Output the (X, Y) coordinate of the center of the cell containing the given text.  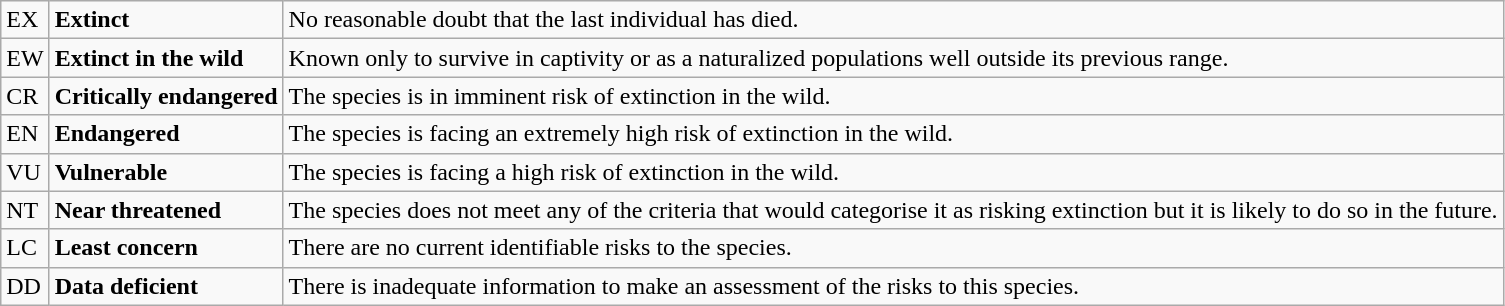
Known only to survive in captivity or as a naturalized populations well outside its previous range. (893, 58)
Vulnerable (166, 172)
The species does not meet any of the criteria that would categorise it as risking extinction but it is likely to do so in the future. (893, 210)
VU (25, 172)
No reasonable doubt that the last individual has died. (893, 20)
LC (25, 248)
EN (25, 134)
CR (25, 96)
DD (25, 286)
NT (25, 210)
There is inadequate information to make an assessment of the risks to this species. (893, 286)
The species is facing an extremely high risk of extinction in the wild. (893, 134)
Critically endangered (166, 96)
Extinct (166, 20)
Near threatened (166, 210)
Least concern (166, 248)
The species is in imminent risk of extinction in the wild. (893, 96)
EX (25, 20)
EW (25, 58)
There are no current identifiable risks to the species. (893, 248)
The species is facing a high risk of extinction in the wild. (893, 172)
Endangered (166, 134)
Extinct in the wild (166, 58)
Data deficient (166, 286)
